For the text-containing cell, return its midpoint in (X, Y) coordinate format. 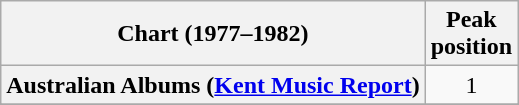
1 (471, 85)
Chart (1977–1982) (213, 34)
Australian Albums (Kent Music Report) (213, 85)
Peakposition (471, 34)
